For the text-containing cell, return its midpoint in [x, y] coordinate format. 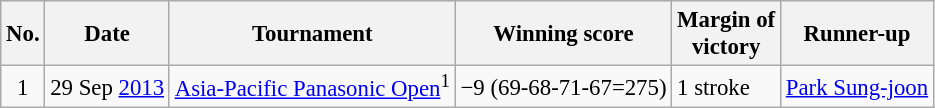
Runner-up [856, 34]
29 Sep 2013 [107, 87]
1 stroke [726, 87]
Margin ofvictory [726, 34]
No. [23, 34]
Park Sung-joon [856, 87]
Asia-Pacific Panasonic Open1 [312, 87]
Date [107, 34]
−9 (69-68-71-67=275) [564, 87]
Winning score [564, 34]
Tournament [312, 34]
1 [23, 87]
